From the cell containing the given text, extract its center point as (x, y) coordinate. 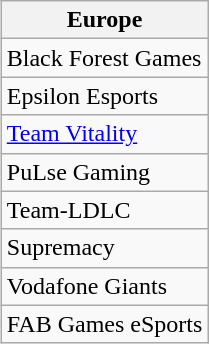
FAB Games eSports (104, 324)
Team Vitality (104, 134)
Epsilon Esports (104, 96)
PuLse Gaming (104, 172)
Black Forest Games (104, 58)
Team-LDLC (104, 210)
Supremacy (104, 248)
Vodafone Giants (104, 286)
Europe (104, 20)
